For the text-containing cell, return its midpoint in [X, Y] coordinate format. 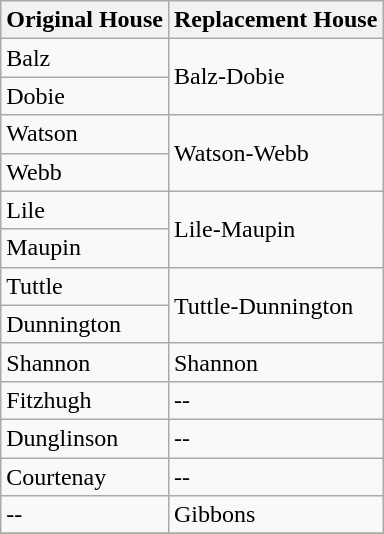
Dunnington [85, 324]
Tuttle-Dunnington [275, 305]
Gibbons [275, 515]
Webb [85, 172]
Watson-Webb [275, 153]
Lile-Maupin [275, 229]
Balz-Dobie [275, 77]
Courtenay [85, 477]
Original House [85, 20]
Dunglinson [85, 438]
Watson [85, 134]
Dobie [85, 96]
Balz [85, 58]
Maupin [85, 248]
Fitzhugh [85, 400]
Tuttle [85, 286]
Replacement House [275, 20]
Lile [85, 210]
